Return the (x, y) coordinate for the center point of the cell that contains the specified text.  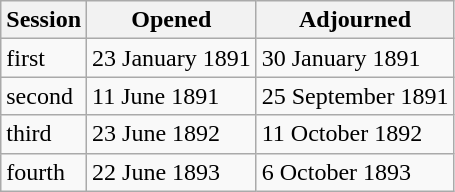
fourth (44, 172)
25 September 1891 (355, 96)
6 October 1893 (355, 172)
third (44, 134)
23 June 1892 (172, 134)
Adjourned (355, 20)
second (44, 96)
11 June 1891 (172, 96)
11 October 1892 (355, 134)
Opened (172, 20)
22 June 1893 (172, 172)
23 January 1891 (172, 58)
30 January 1891 (355, 58)
first (44, 58)
Session (44, 20)
